Provide the (x, y) coordinate of the cell's center where the given text is located.  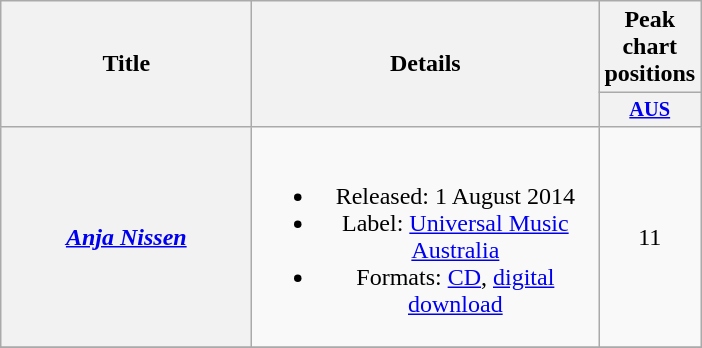
Anja Nissen (126, 236)
AUS (650, 110)
Title (126, 64)
Details (426, 64)
Peak chart positions (650, 47)
Released: 1 August 2014Label: Universal Music AustraliaFormats: CD, digital download (426, 236)
11 (650, 236)
